Find where the given text appears and provide that cell's center as [X, Y] coordinate. 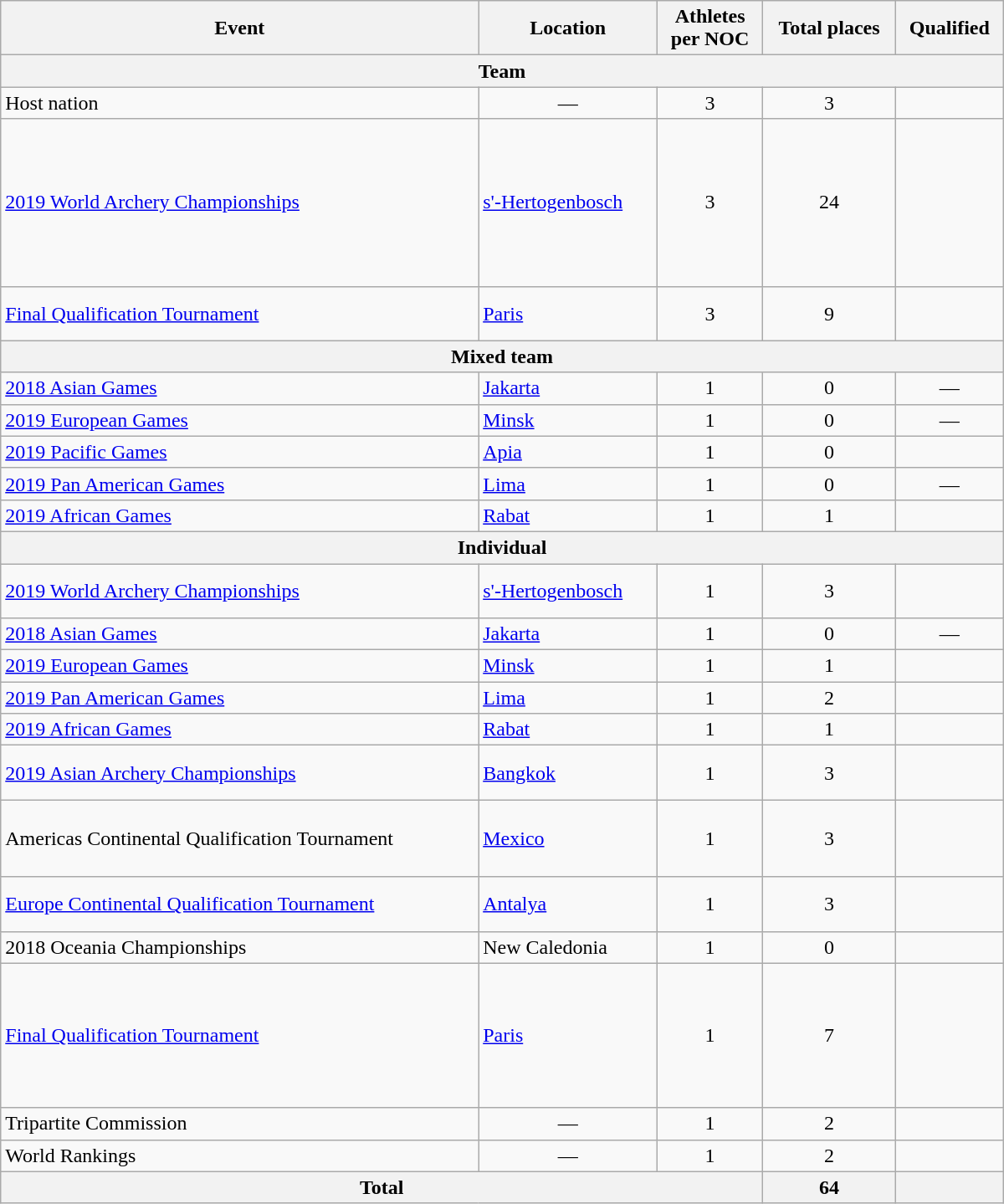
Athletes per NOC [710, 28]
Event [239, 28]
Tripartite Commission [239, 1124]
7 [830, 1036]
64 [830, 1187]
Total [382, 1187]
24 [830, 202]
Host nation [239, 103]
Americas Continental Qualification Tournament [239, 838]
Antalya [568, 904]
World Rankings [239, 1155]
2019 Asian Archery Championships [239, 773]
2019 Pacific Games [239, 452]
Europe Continental Qualification Tournament [239, 904]
Individual [502, 547]
Total places [830, 28]
Apia [568, 452]
Mexico [568, 838]
New Caledonia [568, 947]
Bangkok [568, 773]
Team [502, 71]
2018 Oceania Championships [239, 947]
Qualified [949, 28]
9 [830, 313]
Mixed team [502, 356]
Location [568, 28]
